Detect which cell encompasses the target text, then output its (X, Y) center coordinate. 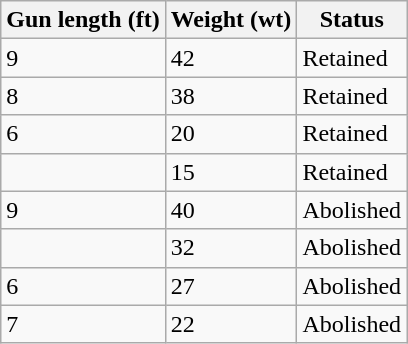
32 (231, 248)
20 (231, 134)
42 (231, 58)
22 (231, 324)
40 (231, 210)
8 (83, 96)
Gun length (ft) (83, 20)
Weight (wt) (231, 20)
15 (231, 172)
38 (231, 96)
7 (83, 324)
27 (231, 286)
Status (352, 20)
